Determine the [X, Y] coordinate at the center of the cell enclosing the given text.  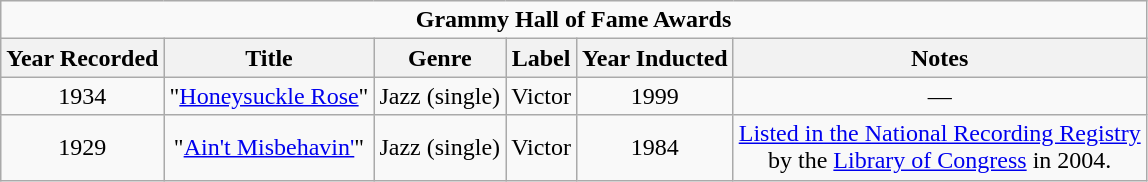
"Honeysuckle Rose" [269, 96]
1984 [656, 148]
Notes [940, 58]
Listed in the National Recording Registryby the Library of Congress in 2004. [940, 148]
Year Recorded [82, 58]
Label [542, 58]
— [940, 96]
"Ain't Misbehavin'" [269, 148]
1929 [82, 148]
Title [269, 58]
1934 [82, 96]
Grammy Hall of Fame Awards [574, 20]
Year Inducted [656, 58]
1999 [656, 96]
Genre [440, 58]
